Search for the cell housing the specified text and yield its (x, y) center coordinate. 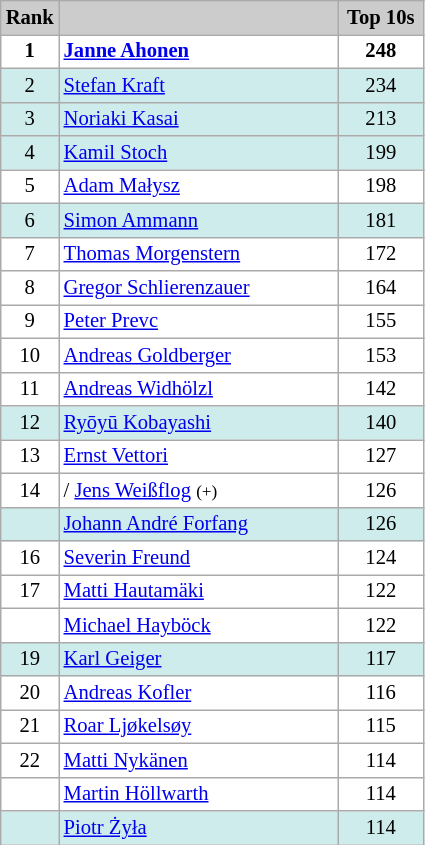
172 (380, 254)
16 (30, 557)
13 (30, 456)
22 (30, 760)
8 (30, 287)
2 (30, 85)
Andreas Kofler (199, 693)
Martin Höllwarth (199, 794)
Matti Nykänen (199, 760)
Janne Ahonen (199, 51)
21 (30, 726)
19 (30, 659)
7 (30, 254)
Simon Ammann (199, 220)
5 (30, 186)
Rank (30, 17)
Ryōyū Kobayashi (199, 423)
Ernst Vettori (199, 456)
124 (380, 557)
12 (30, 423)
Karl Geiger (199, 659)
198 (380, 186)
1 (30, 51)
164 (380, 287)
Top 10s (380, 17)
Stefan Kraft (199, 85)
Matti Hautamäki (199, 591)
3 (30, 119)
4 (30, 153)
Gregor Schlierenzauer (199, 287)
234 (380, 85)
10 (30, 355)
Severin Freund (199, 557)
Michael Hayböck (199, 625)
6 (30, 220)
20 (30, 693)
Thomas Morgenstern (199, 254)
/ Jens Weißflog (+) (199, 490)
248 (380, 51)
14 (30, 490)
Adam Małysz (199, 186)
Johann André Forfang (199, 524)
115 (380, 726)
181 (380, 220)
Piotr Żyła (199, 827)
11 (30, 389)
Peter Prevc (199, 321)
Roar Ljøkelsøy (199, 726)
140 (380, 423)
142 (380, 389)
Andreas Widhölzl (199, 389)
Noriaki Kasai (199, 119)
17 (30, 591)
Kamil Stoch (199, 153)
153 (380, 355)
127 (380, 456)
Andreas Goldberger (199, 355)
155 (380, 321)
117 (380, 659)
9 (30, 321)
116 (380, 693)
213 (380, 119)
199 (380, 153)
